From the cell containing the given text, extract its center point as (X, Y) coordinate. 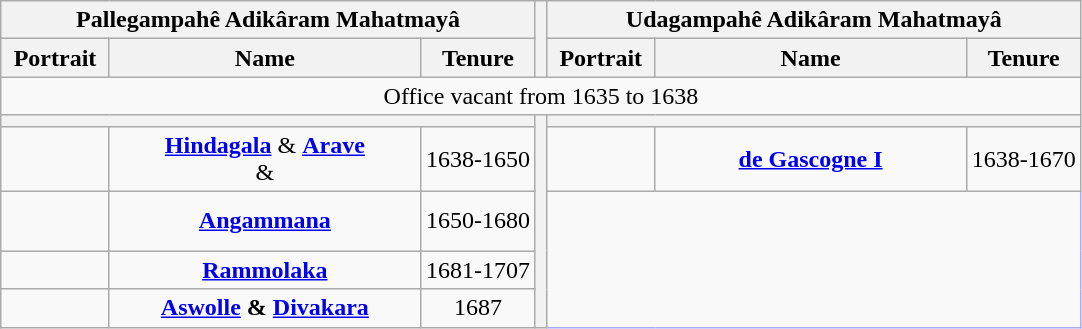
1638-1670 (1024, 158)
Hindagala & Arave & (264, 158)
de Gascogne I (810, 158)
1650-1680 (478, 221)
Office vacant from 1635 to 1638 (541, 96)
1681-1707 (478, 270)
1687 (478, 308)
Rammolaka (264, 270)
Angammana (264, 221)
Udagampahê Adikâram Mahatmayâ (814, 20)
1638-1650 (478, 158)
Pallegampahê Adikâram Mahatmayâ (268, 20)
Aswolle & Divakara (264, 308)
